Return [x, y] of the center of cell containing provided text 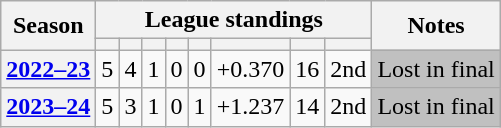
3 [130, 107]
4 [130, 69]
2023–24 [48, 107]
Season [48, 26]
+1.237 [250, 107]
League standings [234, 20]
Notes [436, 26]
16 [308, 69]
2022–23 [48, 69]
14 [308, 107]
+0.370 [250, 69]
